Search for the cell housing the specified text and yield its [x, y] center coordinate. 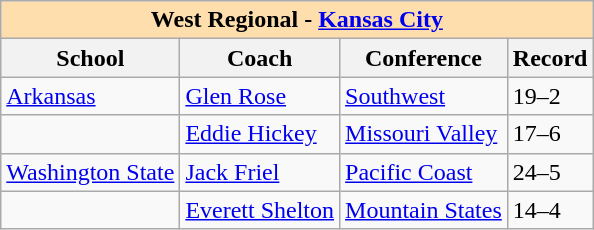
14–4 [550, 210]
Missouri Valley [424, 134]
Coach [260, 58]
Everett Shelton [260, 210]
24–5 [550, 172]
Arkansas [90, 96]
School [90, 58]
Mountain States [424, 210]
Southwest [424, 96]
Glen Rose [260, 96]
Record [550, 58]
Pacific Coast [424, 172]
Conference [424, 58]
Jack Friel [260, 172]
17–6 [550, 134]
19–2 [550, 96]
Eddie Hickey [260, 134]
Washington State [90, 172]
West Regional - Kansas City [297, 20]
